Locate the cell with the specified text and output its [X, Y] center coordinate. 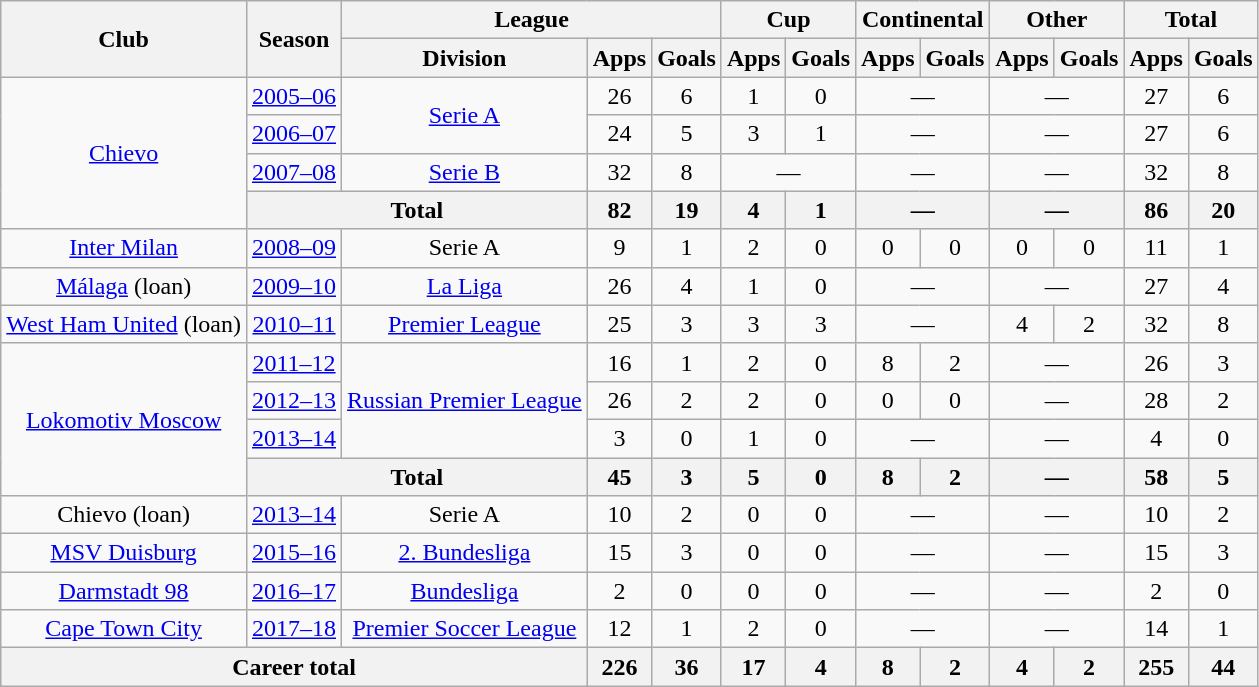
86 [1156, 210]
16 [619, 362]
2012–13 [294, 400]
28 [1156, 400]
2. Bundesliga [465, 553]
58 [1156, 477]
Career total [294, 667]
Serie B [465, 172]
9 [619, 248]
17 [753, 667]
226 [619, 667]
2011–12 [294, 362]
2010–11 [294, 324]
25 [619, 324]
36 [687, 667]
Málaga (loan) [124, 286]
2017–18 [294, 629]
Russian Premier League [465, 400]
West Ham United (loan) [124, 324]
MSV Duisburg [124, 553]
Premier League [465, 324]
Division [465, 58]
Premier Soccer League [465, 629]
2015–16 [294, 553]
Darmstadt 98 [124, 591]
44 [1223, 667]
45 [619, 477]
Continental [923, 20]
24 [619, 134]
Cup [788, 20]
Season [294, 39]
2008–09 [294, 248]
Other [1057, 20]
11 [1156, 248]
Club [124, 39]
League [532, 20]
Lokomotiv Moscow [124, 419]
2006–07 [294, 134]
2016–17 [294, 591]
12 [619, 629]
Bundesliga [465, 591]
255 [1156, 667]
La Liga [465, 286]
19 [687, 210]
20 [1223, 210]
2007–08 [294, 172]
14 [1156, 629]
Cape Town City [124, 629]
82 [619, 210]
Chievo (loan) [124, 515]
Chievo [124, 153]
Inter Milan [124, 248]
2005–06 [294, 96]
2009–10 [294, 286]
